Return (X, Y) of the center of cell containing provided text 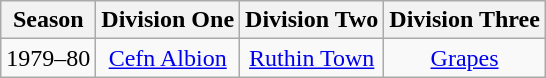
Ruthin Town (312, 58)
Division One (168, 20)
Season (48, 20)
Cefn Albion (168, 58)
Grapes (465, 58)
Division Two (312, 20)
Division Three (465, 20)
1979–80 (48, 58)
